Return the [X, Y] coordinate for the center point of the cell that contains the specified text.  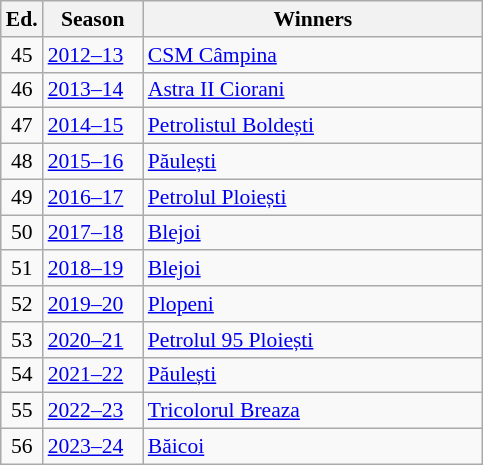
Winners [313, 19]
Ed. [22, 19]
Petrolul 95 Ploiești [313, 340]
Petrolul Ploiești [313, 197]
2020–21 [93, 340]
52 [22, 304]
Astra II Ciorani [313, 90]
2022–23 [93, 411]
2023–24 [93, 447]
47 [22, 126]
Petrolistul Boldești [313, 126]
2017–18 [93, 233]
2013–14 [93, 90]
53 [22, 340]
55 [22, 411]
51 [22, 269]
Tricolorul Breaza [313, 411]
56 [22, 447]
2018–19 [93, 269]
50 [22, 233]
2021–22 [93, 375]
2015–16 [93, 162]
CSM Câmpina [313, 55]
Season [93, 19]
2014–15 [93, 126]
2019–20 [93, 304]
2016–17 [93, 197]
49 [22, 197]
2012–13 [93, 55]
54 [22, 375]
45 [22, 55]
Plopeni [313, 304]
Băicoi [313, 447]
48 [22, 162]
46 [22, 90]
